Return (X, Y) of the center of cell containing provided text 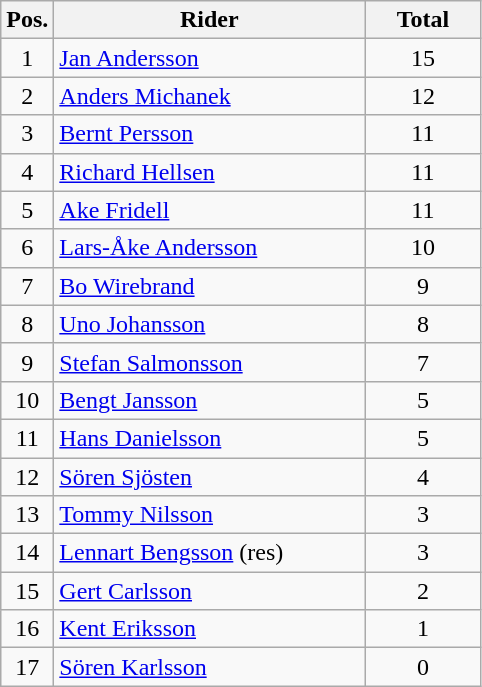
Anders Michanek (210, 96)
Sören Karlsson (210, 667)
6 (28, 248)
Pos. (28, 20)
13 (28, 515)
Uno Johansson (210, 324)
Lennart Bengsson (res) (210, 553)
Bernt Persson (210, 134)
Kent Eriksson (210, 629)
Stefan Salmonsson (210, 362)
Gert Carlsson (210, 591)
0 (423, 667)
Bengt Jansson (210, 400)
Bo Wirebrand (210, 286)
17 (28, 667)
Sören Sjösten (210, 477)
Lars-Åke Andersson (210, 248)
Richard Hellsen (210, 172)
14 (28, 553)
Jan Andersson (210, 58)
Rider (210, 20)
Hans Danielsson (210, 438)
Total (423, 20)
16 (28, 629)
Ake Fridell (210, 210)
Tommy Nilsson (210, 515)
